Provide the (X, Y) coordinate of the cell's center where the given text is located.  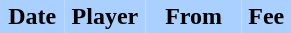
From (194, 16)
Date (32, 16)
Fee (266, 16)
Player (106, 16)
